Find where the given text appears and provide that cell's center as (X, Y) coordinate. 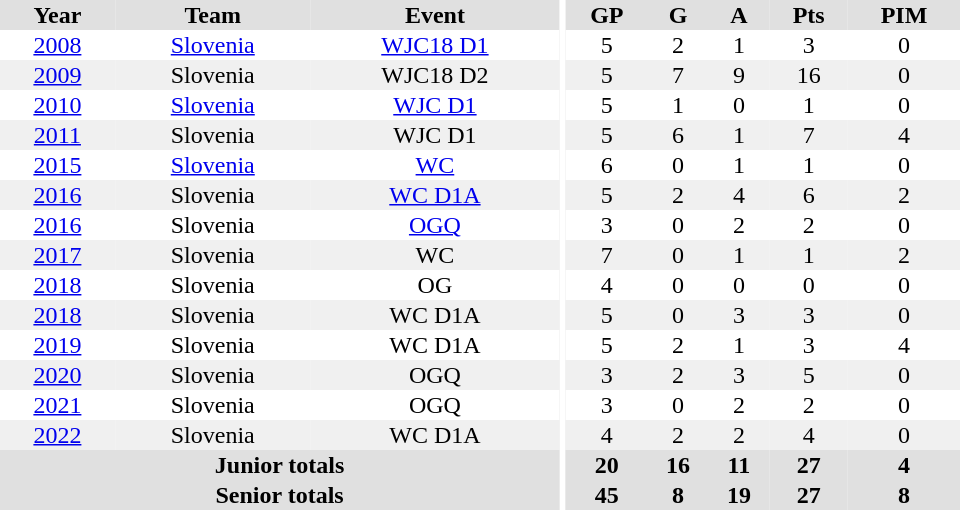
45 (607, 495)
Pts (808, 15)
2022 (58, 435)
G (678, 15)
11 (740, 465)
2009 (58, 75)
OG (435, 285)
20 (607, 465)
Event (435, 15)
Junior totals (280, 465)
WJC18 D2 (435, 75)
2015 (58, 165)
Senior totals (280, 495)
GP (607, 15)
2019 (58, 345)
2011 (58, 135)
Year (58, 15)
Team (213, 15)
2021 (58, 405)
2010 (58, 105)
PIM (904, 15)
2008 (58, 45)
2020 (58, 375)
19 (740, 495)
A (740, 15)
2017 (58, 255)
WJC18 D1 (435, 45)
9 (740, 75)
